Return [x, y] of the center of cell containing provided text 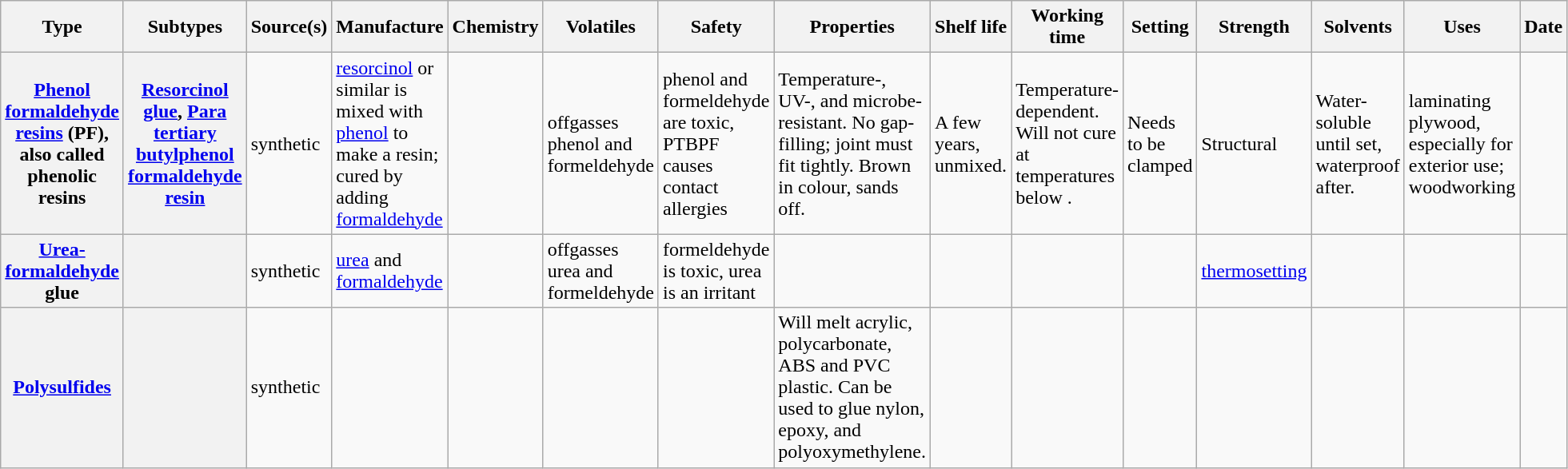
Needs to be clamped [1160, 144]
thermosetting [1254, 271]
Water-soluble until set, waterproof after. [1358, 144]
Resorcinol glue, Para tertiary butylphenol formaldehyde resin [185, 144]
Strength [1254, 27]
Temperature-, UV-, and microbe-resistant. No gap-filling; joint must fit tightly. Brown in colour, sands off. [852, 144]
Uses [1462, 27]
Solvents [1358, 27]
Volatiles [600, 27]
Properties [852, 27]
Setting [1160, 27]
Will melt acrylic, polycarbonate, ABS and PVC plastic. Can be used to glue nylon, epoxy, and polyoxymethylene. [852, 388]
Safety [716, 27]
Chemistry [496, 27]
A few years, unmixed. [971, 144]
Shelf life [971, 27]
Type [62, 27]
offgasses phenol and formeldehyde [600, 144]
Phenol formaldehyde resins (PF), also called phenolic resins [62, 144]
laminating plywood, especially for exterior use; woodworking [1462, 144]
Date [1543, 27]
offgasses urea and formeldehyde [600, 271]
Urea-formaldehyde glue [62, 271]
Manufacture [390, 27]
resorcinol or similar is mixed with phenol to make a resin; cured by adding formaldehyde [390, 144]
Polysulfides [62, 388]
Working time [1067, 27]
formeldehyde is toxic, urea is an irritant [716, 271]
urea and formaldehyde [390, 271]
Structural [1254, 144]
phenol and formeldehyde are toxic, PTBPF causes contact allergies [716, 144]
Temperature-dependent. Will not cure at temperatures below . [1067, 144]
Source(s) [289, 27]
Subtypes [185, 27]
